For the text-containing cell, return its midpoint in (X, Y) coordinate format. 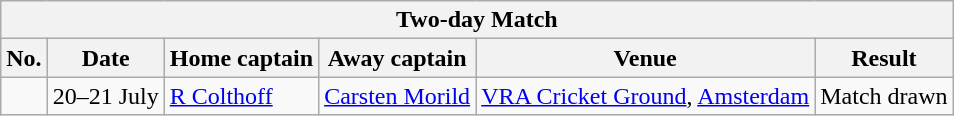
No. (24, 58)
Date (106, 58)
R Colthoff (241, 96)
Away captain (398, 58)
VRA Cricket Ground, Amsterdam (646, 96)
20–21 July (106, 96)
Venue (646, 58)
Match drawn (884, 96)
Home captain (241, 58)
Carsten Morild (398, 96)
Result (884, 58)
Two-day Match (477, 20)
